Search for the cell housing the specified text and yield its (X, Y) center coordinate. 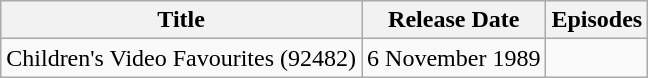
Title (182, 20)
Release Date (454, 20)
6 November 1989 (454, 58)
Episodes (597, 20)
Children's Video Favourites (92482) (182, 58)
